Provide the (x, y) coordinate of the cell's center where the given text is located.  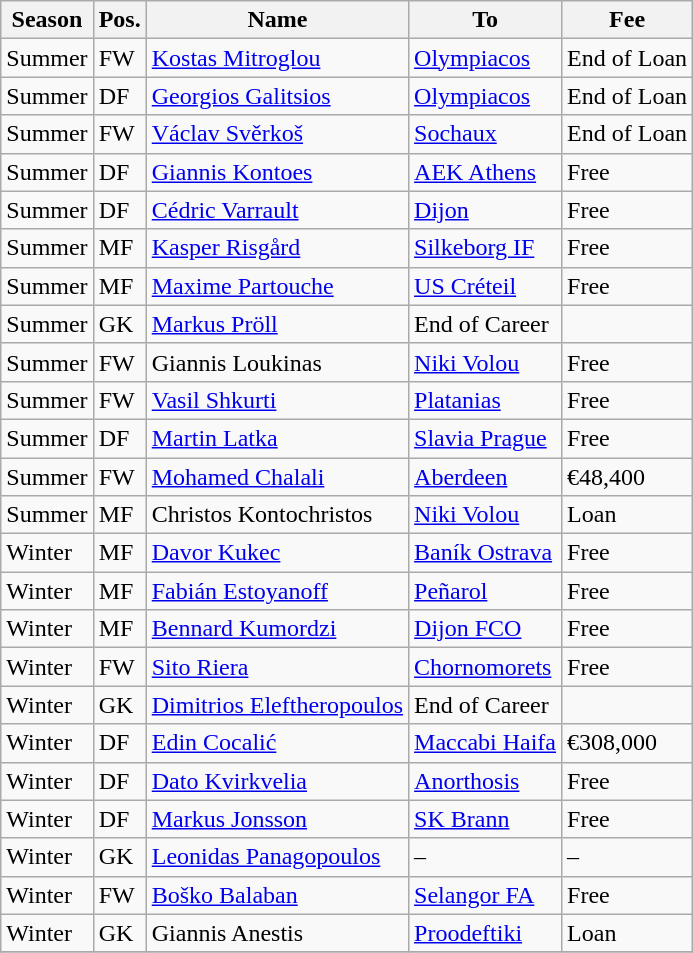
Cédric Varrault (277, 210)
Sochaux (486, 134)
US Créteil (486, 286)
Giannis Anestis (277, 933)
Christos Kontochristos (277, 515)
Kasper Risgård (277, 248)
Pos. (120, 20)
Sito Riera (277, 667)
Season (47, 20)
Giannis Loukinas (277, 362)
To (486, 20)
Georgios Galitsios (277, 96)
Giannis Kontoes (277, 172)
Edin Cocalić (277, 743)
Silkeborg IF (486, 248)
Proodeftiki (486, 933)
Fabián Estoyanoff (277, 591)
€308,000 (628, 743)
AEK Athens (486, 172)
Fee (628, 20)
Vasil Shkurti (277, 400)
Markus Jonsson (277, 819)
Aberdeen (486, 477)
Slavia Prague (486, 438)
SK Brann (486, 819)
Anorthosis (486, 781)
Peñarol (486, 591)
Maxime Partouche (277, 286)
Selangor FA (486, 895)
Name (277, 20)
Davor Kukec (277, 553)
Leonidas Panagopoulos (277, 857)
Dijon FCO (486, 629)
Mohamed Chalali (277, 477)
Chornomorets (486, 667)
Platanias (486, 400)
Markus Pröll (277, 324)
Dato Kvirkvelia (277, 781)
Václav Svěrkoš (277, 134)
Dijon (486, 210)
Dimitrios Eleftheropoulos (277, 705)
€48,400 (628, 477)
Bennard Kumordzi (277, 629)
Baník Ostrava (486, 553)
Martin Latka (277, 438)
Kostas Mitroglou (277, 58)
Maccabi Haifa (486, 743)
Boško Balaban (277, 895)
